From the cell containing the given text, extract its center point as (x, y) coordinate. 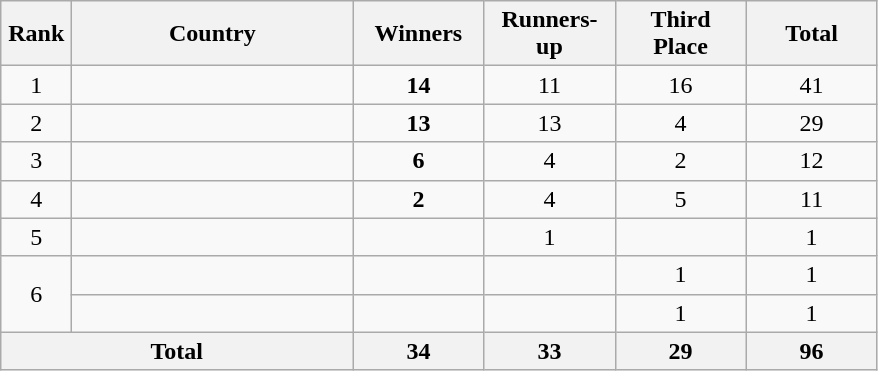
Rank (36, 34)
14 (418, 85)
41 (812, 85)
16 (680, 85)
Third Place (680, 34)
33 (550, 351)
12 (812, 161)
96 (812, 351)
Winners (418, 34)
Runners-up (550, 34)
34 (418, 351)
Country (212, 34)
3 (36, 161)
